Detect which cell encompasses the target text, then output its (x, y) center coordinate. 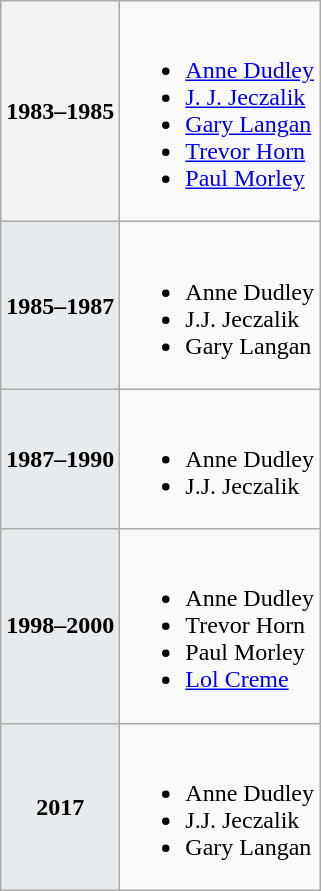
Anne DudleyTrevor HornPaul MorleyLol Creme (220, 626)
Anne DudleyJ.J. Jeczalik (220, 459)
2017 (60, 806)
1983–1985 (60, 112)
1985–1987 (60, 306)
1987–1990 (60, 459)
1998–2000 (60, 626)
Anne DudleyJ. J. JeczalikGary LanganTrevor HornPaul Morley (220, 112)
